Return (x, y) of the center of cell containing provided text 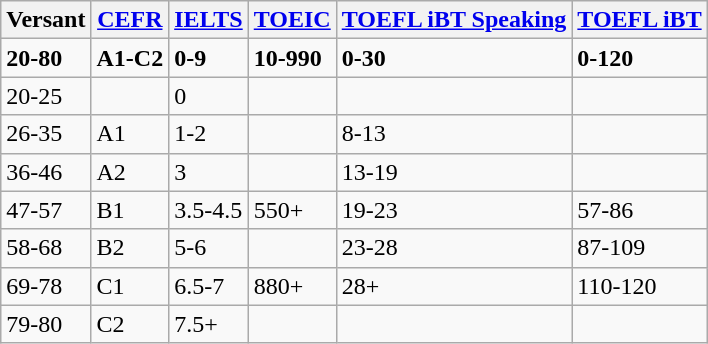
58-68 (46, 248)
8-13 (454, 134)
TOEIC (292, 20)
0 (209, 96)
0-9 (209, 58)
47-57 (46, 210)
110-120 (640, 286)
20-25 (46, 96)
IELTS (209, 20)
B2 (130, 248)
1-2 (209, 134)
28+ (454, 286)
10-990 (292, 58)
6.5-7 (209, 286)
87-109 (640, 248)
3.5-4.5 (209, 210)
B1 (130, 210)
C2 (130, 324)
880+ (292, 286)
5-6 (209, 248)
23-28 (454, 248)
550+ (292, 210)
TOEFL iBT Speaking (454, 20)
26-35 (46, 134)
A1 (130, 134)
36-46 (46, 172)
57-86 (640, 210)
69-78 (46, 286)
20-80 (46, 58)
7.5+ (209, 324)
TOEFL iBT (640, 20)
Versant (46, 20)
79-80 (46, 324)
3 (209, 172)
0-30 (454, 58)
A2 (130, 172)
A1-C2 (130, 58)
19-23 (454, 210)
CEFR (130, 20)
0-120 (640, 58)
C1 (130, 286)
13-19 (454, 172)
